Capture the cell that displays the provided text and extract its (x, y) central coordinate. 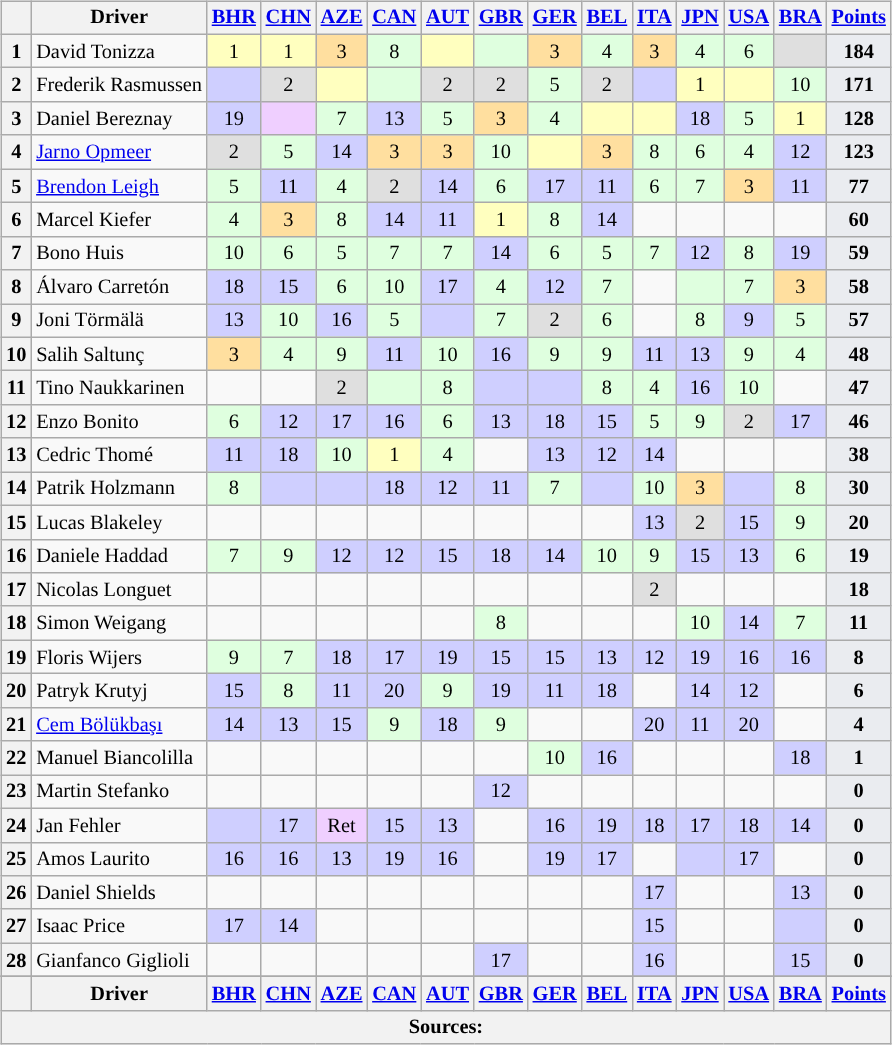
Daniel Shields (119, 893)
Daniele Haddad (119, 556)
57 (859, 321)
Jarno Opmeer (119, 152)
Cedric Thomé (119, 455)
58 (859, 287)
Simon Weigang (119, 623)
30 (859, 489)
22 (16, 758)
Álvaro Carretón (119, 287)
Tino Naukkarinen (119, 388)
77 (859, 186)
Manuel Biancolilla (119, 758)
47 (859, 388)
Gianfanco Giglioli (119, 960)
60 (859, 220)
Floris Wijers (119, 657)
171 (859, 85)
Joni Törmälä (119, 321)
123 (859, 152)
Bono Huis (119, 253)
28 (16, 960)
Brendon Leigh (119, 186)
Lucas Blakeley (119, 522)
59 (859, 253)
46 (859, 422)
27 (16, 926)
Salih Saltunç (119, 354)
21 (16, 724)
Frederik Rasmussen (119, 85)
Sources: (446, 1027)
23 (16, 792)
Ret (342, 825)
Nicolas Longuet (119, 590)
Jan Fehler (119, 825)
Cem Bölükbaşı (119, 724)
Isaac Price (119, 926)
Martin Stefanko (119, 792)
26 (16, 893)
184 (859, 51)
48 (859, 354)
24 (16, 825)
Daniel Bereznay (119, 119)
25 (16, 859)
Patrik Holzmann (119, 489)
David Tonizza (119, 51)
Marcel Kiefer (119, 220)
Enzo Bonito (119, 422)
128 (859, 119)
Patryk Krutyj (119, 691)
38 (859, 455)
Amos Laurito (119, 859)
